From the cell containing the given text, extract its center point as (X, Y) coordinate. 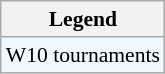
Legend (83, 19)
W10 tournaments (83, 55)
